Locate the cell with the specified text and output its [X, Y] center coordinate. 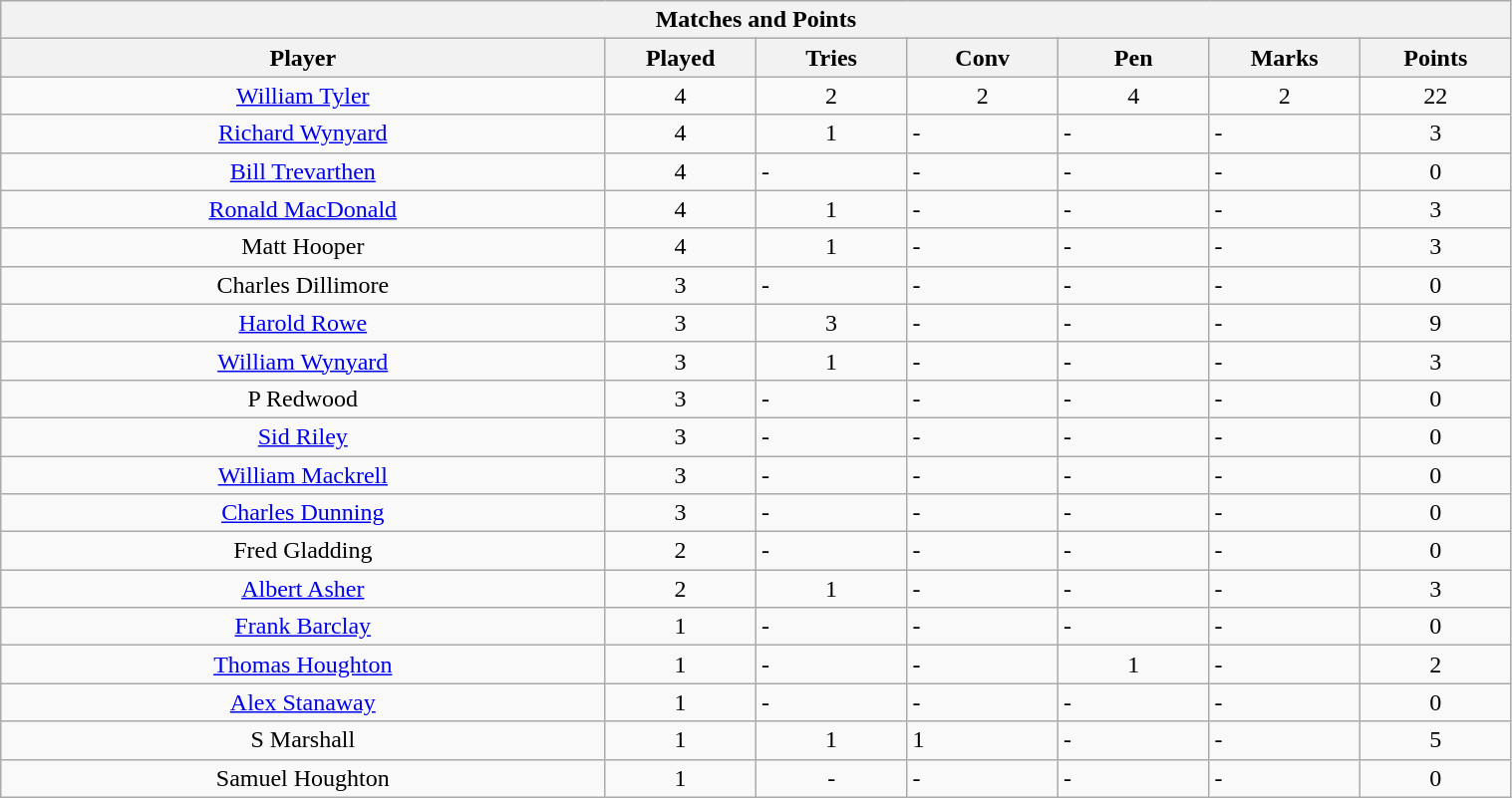
Harold Rowe [303, 323]
Charles Dunning [303, 513]
Richard Wynyard [303, 133]
S Marshall [303, 740]
Played [681, 58]
Thomas Houghton [303, 665]
William Wynyard [303, 361]
Matches and Points [756, 20]
Sid Riley [303, 436]
Ronald MacDonald [303, 209]
Frank Barclay [303, 627]
Charles Dillimore [303, 285]
Pen [1133, 58]
Albert Asher [303, 589]
Samuel Houghton [303, 778]
Conv [983, 58]
Matt Hooper [303, 247]
William Tyler [303, 96]
Alex Stanaway [303, 702]
Player [303, 58]
Fred Gladding [303, 551]
Tries [831, 58]
William Mackrell [303, 475]
22 [1435, 96]
5 [1435, 740]
Marks [1285, 58]
Bill Trevarthen [303, 171]
Points [1435, 58]
P Redwood [303, 399]
9 [1435, 323]
